Return the (X, Y) coordinate for the center point of the cell that contains the specified text.  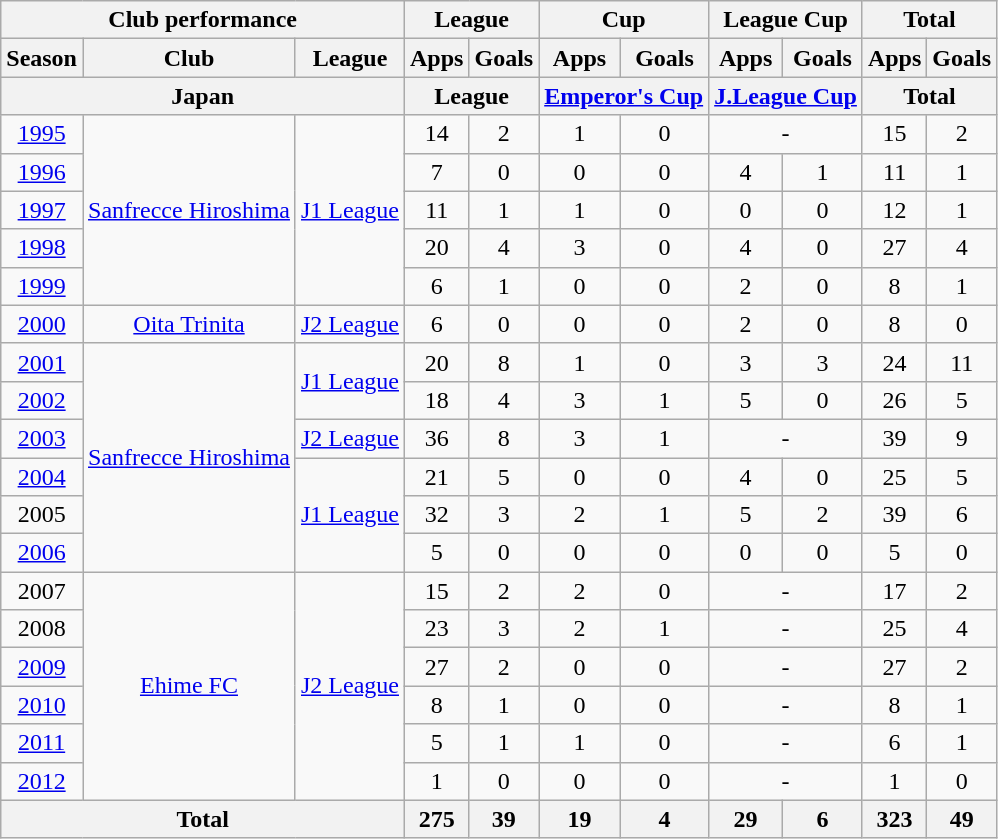
1999 (42, 286)
Oita Trinita (188, 324)
Ehime FC (188, 686)
2006 (42, 553)
2000 (42, 324)
7 (437, 172)
J.League Cup (786, 96)
2007 (42, 591)
21 (437, 477)
36 (437, 438)
Club (188, 58)
Japan (203, 96)
19 (580, 819)
26 (894, 400)
Season (42, 58)
2001 (42, 362)
14 (437, 134)
18 (437, 400)
2010 (42, 705)
49 (962, 819)
1995 (42, 134)
2004 (42, 477)
League Cup (786, 20)
Club performance (203, 20)
17 (894, 591)
Cup (624, 20)
1997 (42, 210)
Emperor's Cup (624, 96)
12 (894, 210)
2008 (42, 629)
2005 (42, 515)
2011 (42, 743)
32 (437, 515)
2012 (42, 781)
2003 (42, 438)
2002 (42, 400)
275 (437, 819)
1998 (42, 248)
9 (962, 438)
29 (746, 819)
323 (894, 819)
2009 (42, 667)
23 (437, 629)
24 (894, 362)
1996 (42, 172)
